Output the [X, Y] coordinate of the center of the cell containing the given text.  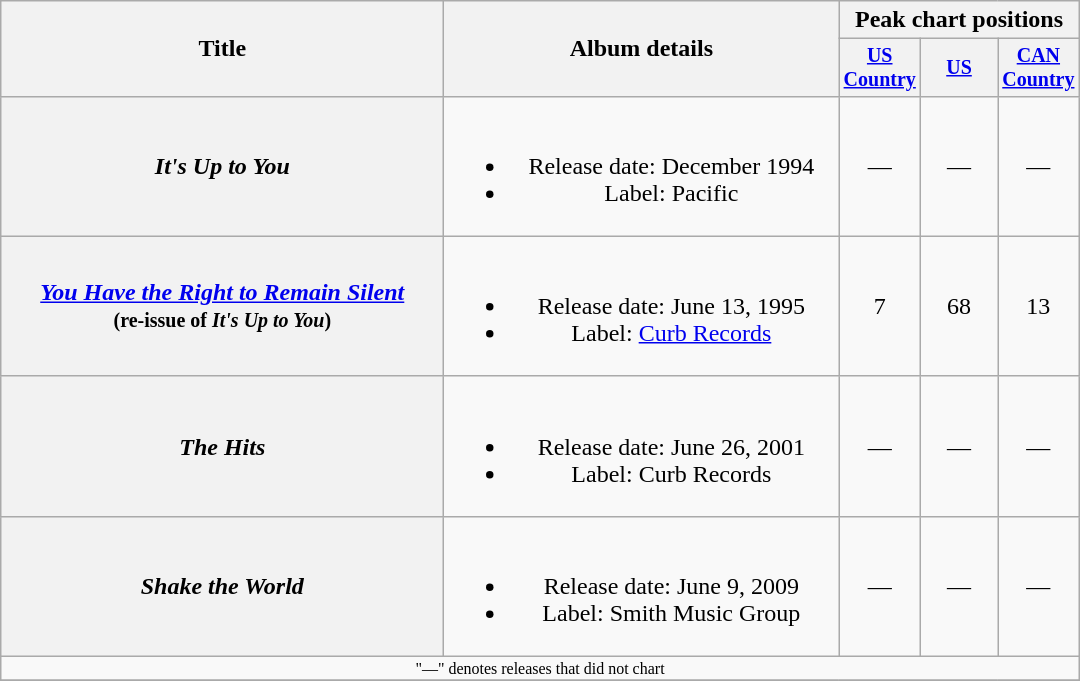
Release date: June 26, 2001Label: Curb Records [642, 446]
Peak chart positions [959, 20]
The Hits [222, 446]
Release date: June 13, 1995Label: Curb Records [642, 306]
"—" denotes releases that did not chart [540, 669]
US Country [880, 68]
Title [222, 49]
Release date: December 1994Label: Pacific [642, 166]
Release date: June 9, 2009Label: Smith Music Group [642, 586]
It's Up to You [222, 166]
You Have the Right to Remain Silent(re-issue of It's Up to You) [222, 306]
Shake the World [222, 586]
CAN Country [1039, 68]
68 [960, 306]
Album details [642, 49]
13 [1039, 306]
US [960, 68]
7 [880, 306]
